From the cell containing the given text, extract its center point as (X, Y) coordinate. 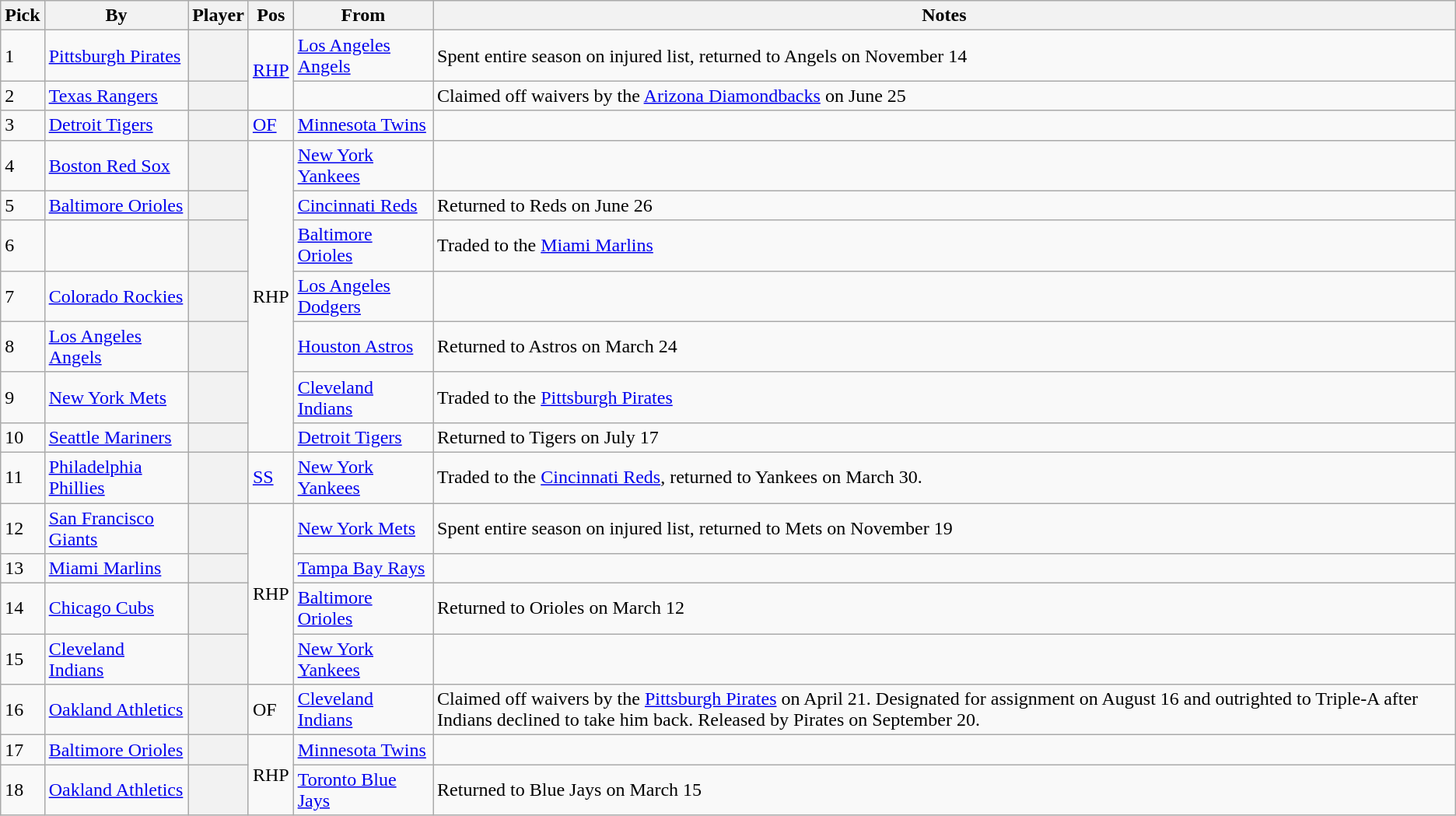
6 (23, 246)
Philadelphia Phillies (117, 478)
Colorado Rockies (117, 296)
Boston Red Sox (117, 165)
16 (23, 709)
Traded to the Cincinnati Reds, returned to Yankees on March 30. (944, 478)
7 (23, 296)
1 (23, 56)
Houston Astros (362, 347)
San Francisco Giants (117, 527)
Miami Marlins (117, 569)
12 (23, 527)
Returned to Tigers on July 17 (944, 437)
Spent entire season on injured list, returned to Mets on November 19 (944, 527)
2 (23, 96)
Pittsburgh Pirates (117, 56)
Spent entire season on injured list, returned to Angels on November 14 (944, 56)
13 (23, 569)
Texas Rangers (117, 96)
Claimed off waivers by the Arizona Diamondbacks on June 25 (944, 96)
11 (23, 478)
By (117, 16)
15 (23, 660)
Tampa Bay Rays (362, 569)
Notes (944, 16)
8 (23, 347)
SS (271, 478)
17 (23, 750)
Pick (23, 16)
Returned to Orioles on March 12 (944, 608)
3 (23, 125)
Traded to the Miami Marlins (944, 246)
Seattle Mariners (117, 437)
Returned to Blue Jays on March 15 (944, 790)
Returned to Astros on March 24 (944, 347)
Chicago Cubs (117, 608)
Toronto Blue Jays (362, 790)
18 (23, 790)
4 (23, 165)
Returned to Reds on June 26 (944, 205)
14 (23, 608)
5 (23, 205)
Cincinnati Reds (362, 205)
10 (23, 437)
9 (23, 397)
Player (219, 16)
Los Angeles Dodgers (362, 296)
Traded to the Pittsburgh Pirates (944, 397)
From (362, 16)
Pos (271, 16)
